Locate the cell with the specified text and output its [X, Y] center coordinate. 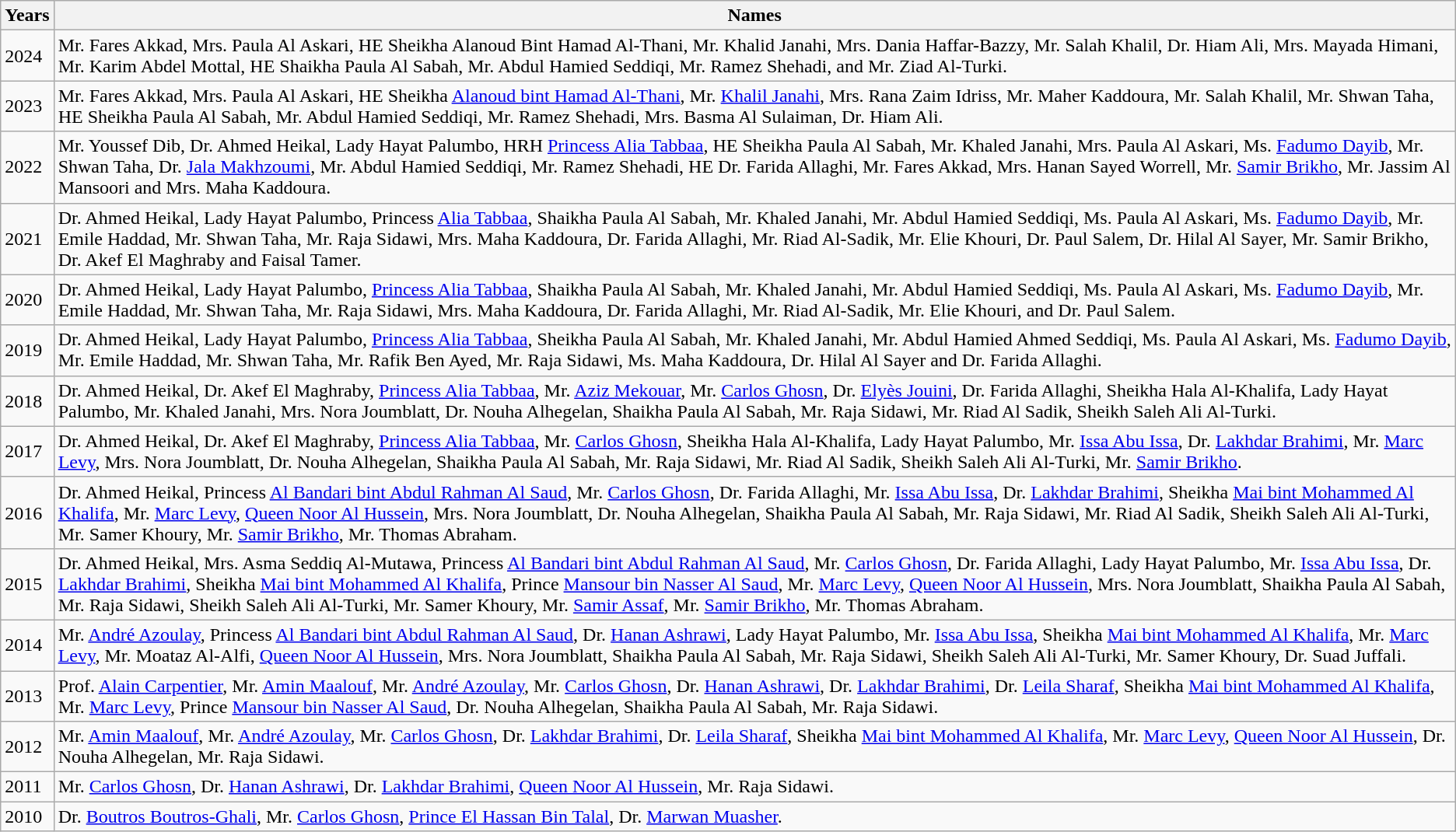
2018 [27, 401]
Mr. Carlos Ghosn, Dr. Hanan Ashrawi, Dr. Lakhdar Brahimi, Queen Noor Al Hussein, Mr. Raja Sidawi. [754, 787]
2022 [27, 167]
2011 [27, 787]
2019 [27, 350]
2016 [27, 512]
Years [27, 16]
Names [754, 16]
2020 [27, 300]
2010 [27, 816]
2021 [27, 239]
2017 [27, 451]
2014 [27, 645]
2012 [27, 746]
2023 [27, 106]
2024 [27, 56]
2015 [27, 584]
Dr. Boutros Boutros-Ghali, Mr. Carlos Ghosn, Prince El Hassan Bin Talal, Dr. Marwan Muasher. [754, 816]
2013 [27, 695]
